For the text-containing cell, return its midpoint in [x, y] coordinate format. 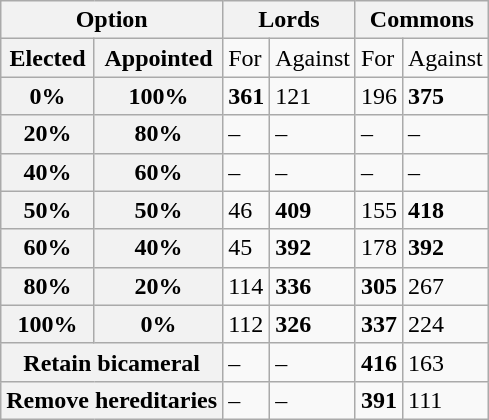
Appointed [158, 58]
Lords [290, 20]
326 [313, 324]
Remove hereditaries [112, 400]
196 [378, 96]
178 [378, 248]
224 [445, 324]
336 [313, 286]
Elected [48, 58]
409 [313, 210]
375 [445, 96]
418 [445, 210]
305 [378, 286]
391 [378, 400]
112 [246, 324]
Option [112, 20]
45 [246, 248]
Retain bicameral [112, 362]
361 [246, 96]
267 [445, 286]
416 [378, 362]
155 [378, 210]
111 [445, 400]
163 [445, 362]
46 [246, 210]
114 [246, 286]
Commons [422, 20]
121 [313, 96]
337 [378, 324]
